Detect which cell encompasses the target text, then output its (x, y) center coordinate. 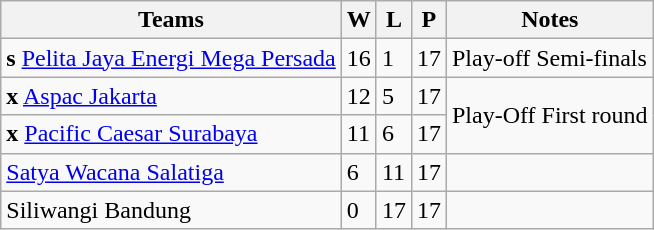
Siliwangi Bandung (172, 210)
16 (358, 58)
s Pelita Jaya Energi Mega Persada (172, 58)
Satya Wacana Salatiga (172, 172)
Play-off Semi-finals (550, 58)
Play-Off First round (550, 115)
0 (358, 210)
12 (358, 96)
x Aspac Jakarta (172, 96)
5 (394, 96)
1 (394, 58)
x Pacific Caesar Surabaya (172, 134)
Teams (172, 20)
P (428, 20)
L (394, 20)
W (358, 20)
Notes (550, 20)
